Pinpoint the cell where the given text exists, returning its (x, y) midpoint coordinate. 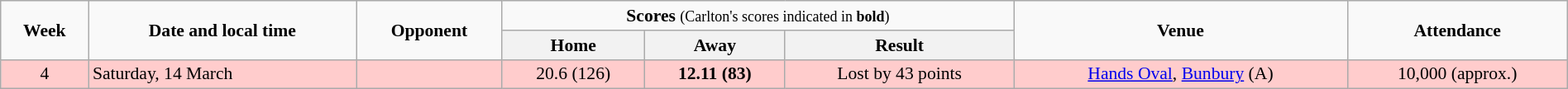
Venue (1181, 30)
20.6 (126) (573, 74)
Saturday, 14 March (222, 74)
Week (45, 30)
Home (573, 45)
10,000 (approx.) (1457, 74)
12.11 (83) (715, 74)
Hands Oval, Bunbury (A) (1181, 74)
Away (715, 45)
Opponent (429, 30)
Attendance (1457, 30)
Scores (Carlton's scores indicated in bold) (758, 16)
Lost by 43 points (899, 74)
Result (899, 45)
Date and local time (222, 30)
4 (45, 74)
